Output the [X, Y] coordinate of the center of the cell containing the given text.  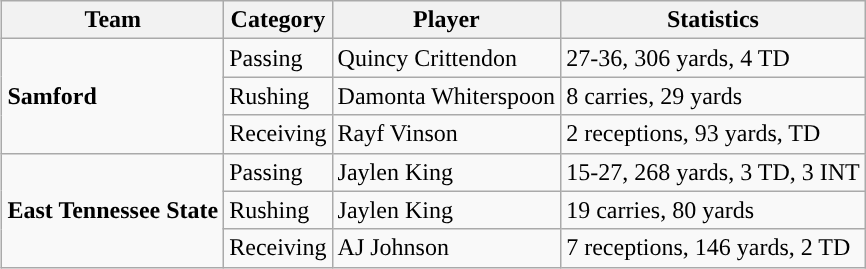
Samford [113, 96]
Quincy Crittendon [446, 58]
19 carries, 80 yards [714, 210]
27-36, 306 yards, 4 TD [714, 58]
7 receptions, 146 yards, 2 TD [714, 248]
East Tennessee State [113, 210]
8 carries, 29 yards [714, 96]
Category [278, 20]
15-27, 268 yards, 3 TD, 3 INT [714, 172]
AJ Johnson [446, 248]
Damonta Whiterspoon [446, 96]
2 receptions, 93 yards, TD [714, 134]
Rayf Vinson [446, 134]
Team [113, 20]
Statistics [714, 20]
Player [446, 20]
